Determine the (x, y) coordinate at the center of the cell enclosing the given text.  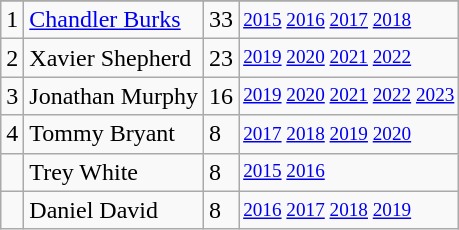
Chandler Burks (114, 20)
Trey White (114, 172)
2019 2020 2021 2022 (349, 58)
23 (222, 58)
Daniel David (114, 210)
2015 2016 (349, 172)
2016 2017 2018 2019 (349, 210)
Xavier Shepherd (114, 58)
Tommy Bryant (114, 134)
2 (12, 58)
2017 2018 2019 2020 (349, 134)
2015 2016 2017 2018 (349, 20)
4 (12, 134)
33 (222, 20)
16 (222, 96)
1 (12, 20)
Jonathan Murphy (114, 96)
3 (12, 96)
2019 2020 2021 2022 2023 (349, 96)
